Determine the [x, y] coordinate at the center of the cell enclosing the given text.  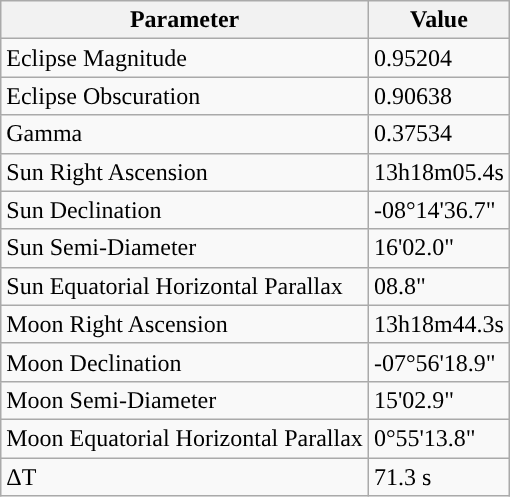
Moon Equatorial Horizontal Parallax [185, 438]
Moon Right Ascension [185, 324]
-08°14'36.7" [438, 210]
Sun Semi-Diameter [185, 248]
0°55'13.8" [438, 438]
Moon Declination [185, 362]
16'02.0" [438, 248]
15'02.9" [438, 400]
13h18m44.3s [438, 324]
13h18m05.4s [438, 172]
Eclipse Obscuration [185, 96]
Sun Declination [185, 210]
Value [438, 20]
Sun Right Ascension [185, 172]
08.8" [438, 286]
ΔT [185, 477]
-07°56'18.9" [438, 362]
Eclipse Magnitude [185, 58]
Parameter [185, 20]
Sun Equatorial Horizontal Parallax [185, 286]
Moon Semi-Diameter [185, 400]
0.95204 [438, 58]
71.3 s [438, 477]
0.90638 [438, 96]
Gamma [185, 134]
0.37534 [438, 134]
